Identify which cell holds the provided text, then report its (X, Y) central coordinate. 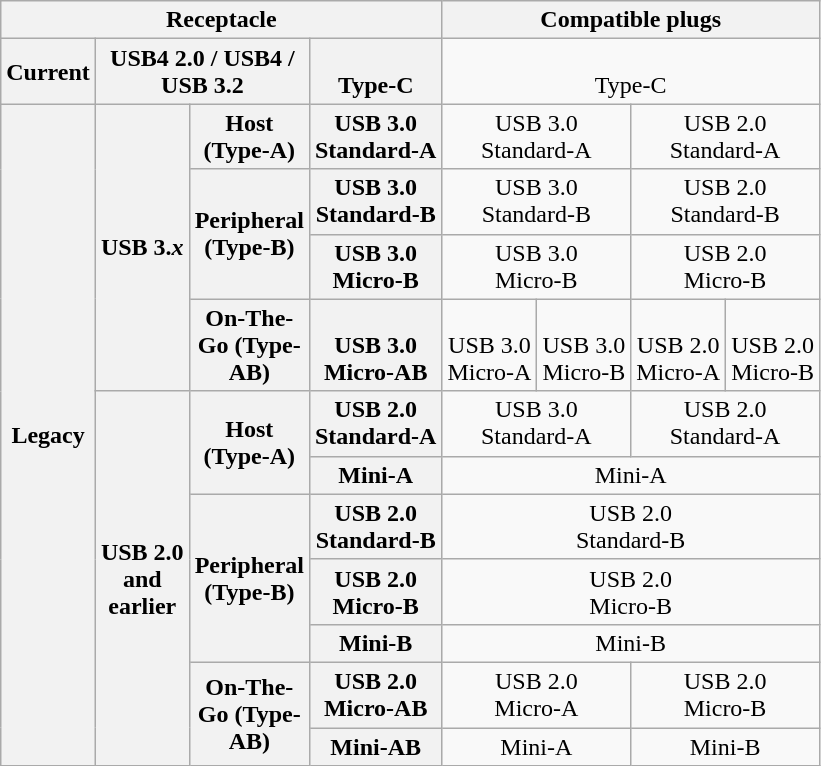
USB 3.0Micro‑A (490, 345)
USB 2.0Micro‑AB (375, 694)
Mini‑AB (375, 747)
USB 3.0Micro‑AB (375, 345)
Legacy (48, 435)
Receptacle (222, 20)
Current (48, 72)
USB 3.x (142, 248)
USB4 2.0 / USB4 / USB 3.2 (202, 72)
Compatible plugs (631, 20)
USB 2.0 and earlier (142, 578)
